Find where the given text appears and provide that cell's center as [x, y] coordinate. 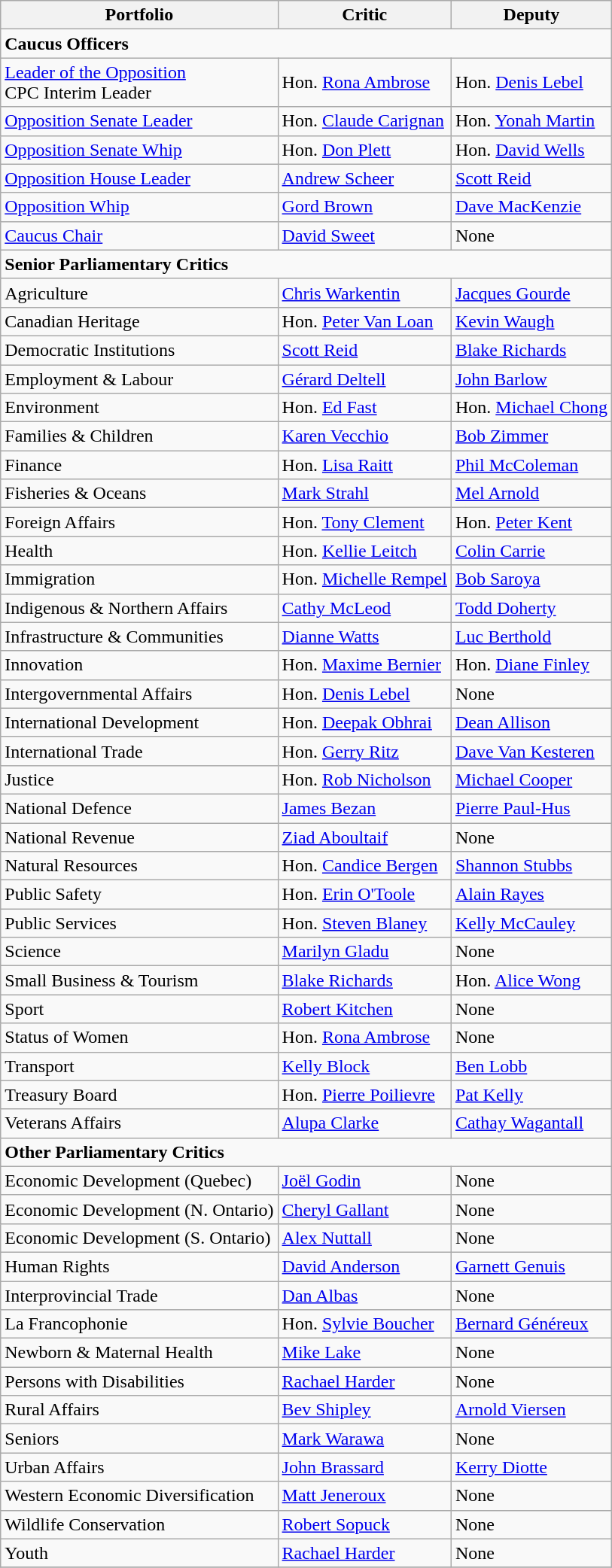
Dean Allison [531, 722]
Critic [364, 15]
Agriculture [139, 293]
Chris Warkentin [364, 293]
Fisheries & Oceans [139, 494]
Hon. Deepak Obhrai [364, 722]
Bob Saroya [531, 579]
Canadian Heritage [139, 321]
Hon. Rob Nicholson [364, 779]
Human Rights [139, 1266]
Pierre Paul-Hus [531, 808]
Opposition Whip [139, 207]
John Brassard [364, 1467]
National Revenue [139, 837]
Hon. Sylvie Boucher [364, 1324]
Employment & Labour [139, 378]
Seniors [139, 1439]
Hon. Diane Finley [531, 665]
Karen Vecchio [364, 436]
Environment [139, 408]
Garnett Genuis [531, 1266]
Democratic Institutions [139, 350]
Kerry Diotte [531, 1467]
La Francophonie [139, 1324]
Mel Arnold [531, 494]
Hon. Pierre Poilievre [364, 1095]
Hon. Erin O'Toole [364, 895]
Natural Resources [139, 866]
Cathy McLeod [364, 608]
Finance [139, 465]
Opposition House Leader [139, 178]
Mark Strahl [364, 494]
Mark Warawa [364, 1439]
Mike Lake [364, 1353]
Opposition Senate Whip [139, 150]
Economic Development (N. Ontario) [139, 1209]
Foreign Affairs [139, 522]
Rural Affairs [139, 1410]
Senior Parliamentary Critics [306, 264]
Caucus Chair [139, 236]
Hon. Ed Fast [364, 408]
Hon. Peter Kent [531, 522]
Dave Van Kesteren [531, 751]
Hon. Michael Chong [531, 408]
Caucus Officers [306, 44]
Wildlife Conservation [139, 1524]
Hon. Claude Carignan [364, 121]
Ziad Aboultaif [364, 837]
Arnold Viersen [531, 1410]
National Defence [139, 808]
Cathay Wagantall [531, 1123]
Alupa Clarke [364, 1123]
Small Business & Tourism [139, 980]
Intergovernmental Affairs [139, 694]
Bev Shipley [364, 1410]
Economic Development (Quebec) [139, 1181]
Matt Jeneroux [364, 1496]
Health [139, 551]
Ben Lobb [531, 1066]
Gord Brown [364, 207]
Colin Carrie [531, 551]
Hon. Don Plett [364, 150]
John Barlow [531, 378]
Hon. Gerry Ritz [364, 751]
Robert Kitchen [364, 1009]
Veterans Affairs [139, 1123]
Infrastructure & Communities [139, 637]
Youth [139, 1553]
Opposition Senate Leader [139, 121]
David Sweet [364, 236]
Newborn & Maternal Health [139, 1353]
Bernard Généreux [531, 1324]
Michael Cooper [531, 779]
Hon. Peter Van Loan [364, 321]
Kelly Block [364, 1066]
Luc Berthold [531, 637]
Hon. Lisa Raitt [364, 465]
International Development [139, 722]
Innovation [139, 665]
Leader of the OppositionCPC Interim Leader [139, 83]
Hon. Steven Blaney [364, 923]
Persons with Disabilities [139, 1381]
Hon. Candice Bergen [364, 866]
International Trade [139, 751]
Phil McColeman [531, 465]
Science [139, 952]
Todd Doherty [531, 608]
Hon. Alice Wong [531, 980]
Shannon Stubbs [531, 866]
Deputy [531, 15]
David Anderson [364, 1266]
Gérard Deltell [364, 378]
Treasury Board [139, 1095]
Bob Zimmer [531, 436]
Pat Kelly [531, 1095]
Western Economic Diversification [139, 1496]
Hon. David Wells [531, 150]
Sport [139, 1009]
Interprovincial Trade [139, 1295]
Kelly McCauley [531, 923]
Urban Affairs [139, 1467]
Cheryl Gallant [364, 1209]
Alex Nuttall [364, 1238]
Hon. Yonah Martin [531, 121]
Robert Sopuck [364, 1524]
Jacques Gourde [531, 293]
Justice [139, 779]
Dianne Watts [364, 637]
Indigenous & Northern Affairs [139, 608]
Hon. Maxime Bernier [364, 665]
Portfolio [139, 15]
Public Safety [139, 895]
Status of Women [139, 1038]
Joël Godin [364, 1181]
Marilyn Gladu [364, 952]
Kevin Waugh [531, 321]
Hon. Michelle Rempel [364, 579]
Economic Development (S. Ontario) [139, 1238]
Immigration [139, 579]
Transport [139, 1066]
Dave MacKenzie [531, 207]
Families & Children [139, 436]
Public Services [139, 923]
James Bezan [364, 808]
Hon. Tony Clement [364, 522]
Alain Rayes [531, 895]
Dan Albas [364, 1295]
Other Parliamentary Critics [306, 1152]
Hon. Kellie Leitch [364, 551]
Andrew Scheer [364, 178]
